Search for the cell housing the specified text and yield its (x, y) center coordinate. 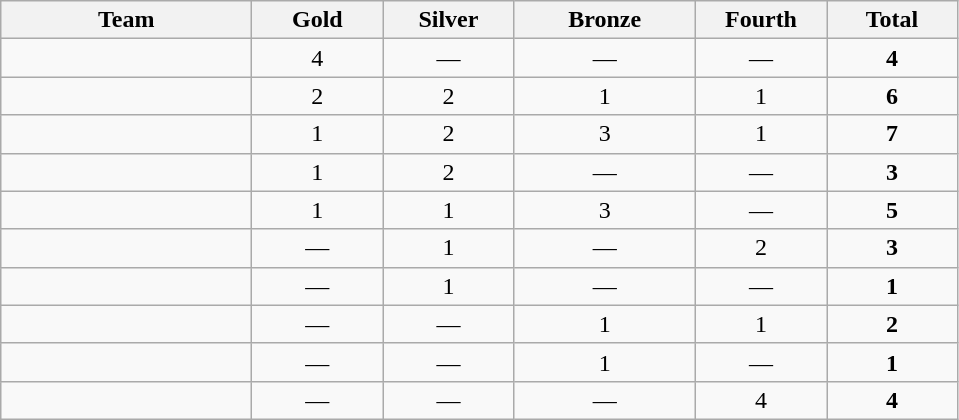
6 (892, 96)
Fourth (760, 20)
7 (892, 134)
Silver (448, 20)
Bronze (605, 20)
5 (892, 210)
Total (892, 20)
Gold (318, 20)
Team (126, 20)
